Capture the cell that displays the provided text and extract its [X, Y] central coordinate. 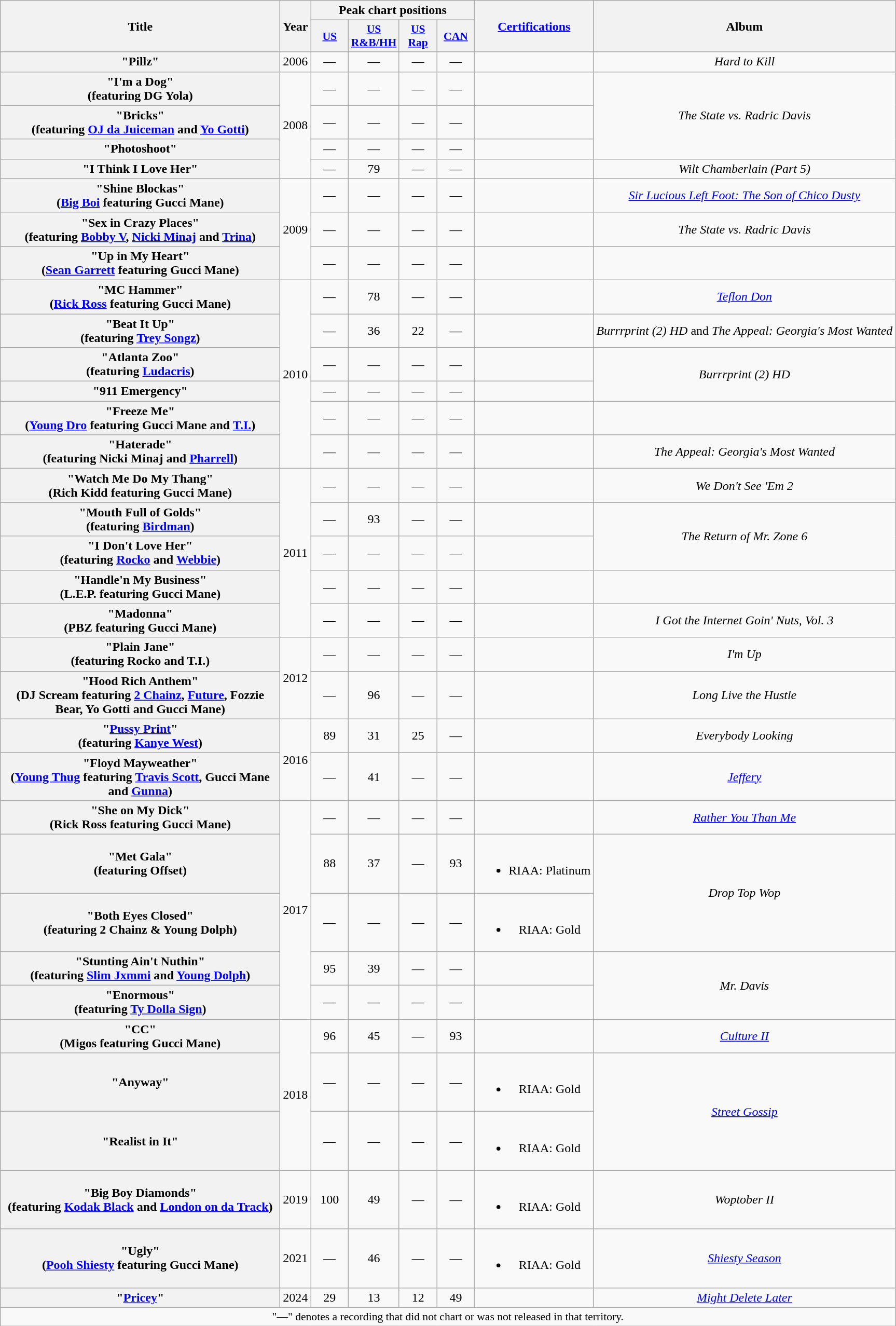
2024 [296, 1297]
39 [374, 968]
2008 [296, 125]
78 [374, 297]
"Met Gala"(featuring Offset) [140, 864]
Jeffery [745, 776]
Teflon Don [745, 297]
USRap [418, 36]
88 [330, 864]
22 [418, 330]
Everybody Looking [745, 736]
Year [296, 26]
29 [330, 1297]
2019 [296, 1200]
"Enormous"(featuring Ty Dolla Sign) [140, 1003]
2010 [296, 374]
"CC"(Migos featuring Gucci Mane) [140, 1036]
"Hood Rich Anthem"(DJ Scream featuring 2 Chainz, Future, Fozzie Bear, Yo Gotti and Gucci Mane) [140, 695]
13 [374, 1297]
CAN [456, 36]
"Sex in Crazy Places"(featuring Bobby V, Nicki Minaj and Trina) [140, 229]
2016 [296, 760]
46 [374, 1258]
2011 [296, 553]
"Ugly"(Pooh Shiesty featuring Gucci Mane) [140, 1258]
Burrrprint (2) HD [745, 375]
2009 [296, 229]
2018 [296, 1095]
"Atlanta Zoo"(featuring Ludacris) [140, 364]
"Bricks"(featuring OJ da Juiceman and Yo Gotti) [140, 122]
"—" denotes a recording that did not chart or was not released in that territory. [448, 1317]
Shiesty Season [745, 1258]
"Haterade"(featuring Nicki Minaj and Pharrell) [140, 452]
Peak chart positions [393, 10]
31 [374, 736]
Title [140, 26]
Certifications [534, 26]
79 [374, 169]
"I'm a Dog"(featuring DG Yola) [140, 88]
"Pillz" [140, 62]
"Pussy Print"(featuring Kanye West) [140, 736]
I Got the Internet Goin' Nuts, Vol. 3 [745, 621]
95 [330, 968]
Woptober II [745, 1200]
"She on My Dick"(Rick Ross featuring Gucci Mane) [140, 817]
41 [374, 776]
Hard to Kill [745, 62]
Album [745, 26]
"I Don't Love Her"(featuring Rocko and Webbie) [140, 553]
"911 Emergency" [140, 391]
"Anyway" [140, 1083]
"Stunting Ain't Nuthin"(featuring Slim Jxmmi and Young Dolph) [140, 968]
12 [418, 1297]
"Freeze Me"(Young Dro featuring Gucci Mane and T.I.) [140, 418]
Culture II [745, 1036]
RIAA: Platinum [534, 864]
100 [330, 1200]
Might Delete Later [745, 1297]
"Up in My Heart"(Sean Garrett featuring Gucci Mane) [140, 263]
Street Gossip [745, 1112]
89 [330, 736]
The Return of Mr. Zone 6 [745, 536]
25 [418, 736]
2012 [296, 678]
Burrrprint (2) HD and The Appeal: Georgia's Most Wanted [745, 330]
The Appeal: Georgia's Most Wanted [745, 452]
"I Think I Love Her" [140, 169]
Rather You Than Me [745, 817]
"Watch Me Do My Thang"(Rich Kidd featuring Gucci Mane) [140, 486]
USR&B/HH [374, 36]
US [330, 36]
"Handle'n My Business"(L.E.P. featuring Gucci Mane) [140, 586]
"Both Eyes Closed"(featuring 2 Chainz & Young Dolph) [140, 922]
"Pricey" [140, 1297]
"Mouth Full of Golds"(featuring Birdman) [140, 519]
Long Live the Hustle [745, 695]
2021 [296, 1258]
"Beat It Up"(featuring Trey Songz) [140, 330]
2017 [296, 909]
Sir Lucious Left Foot: The Son of Chico Dusty [745, 195]
45 [374, 1036]
"Photoshoot" [140, 149]
"Big Boy Diamonds"(featuring Kodak Black and London on da Track) [140, 1200]
36 [374, 330]
"MC Hammer"(Rick Ross featuring Gucci Mane) [140, 297]
"Realist in It" [140, 1141]
Mr. Davis [745, 986]
"Shine Blockas"(Big Boi featuring Gucci Mane) [140, 195]
37 [374, 864]
"Floyd Mayweather"(Young Thug featuring Travis Scott, Gucci Mane and Gunna) [140, 776]
"Madonna"(PBZ featuring Gucci Mane) [140, 621]
We Don't See 'Em 2 [745, 486]
2006 [296, 62]
Wilt Chamberlain (Part 5) [745, 169]
"Plain Jane"(featuring Rocko and T.I.) [140, 654]
Drop Top Wop [745, 893]
I'm Up [745, 654]
